From the cell containing the given text, extract its center point as (X, Y) coordinate. 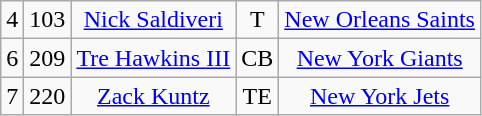
New Orleans Saints (380, 20)
103 (48, 20)
6 (12, 58)
New York Jets (380, 96)
T (258, 20)
209 (48, 58)
4 (12, 20)
Tre Hawkins III (154, 58)
Zack Kuntz (154, 96)
7 (12, 96)
New York Giants (380, 58)
CB (258, 58)
Nick Saldiveri (154, 20)
TE (258, 96)
220 (48, 96)
